Find where the given text appears and provide that cell's center as (X, Y) coordinate. 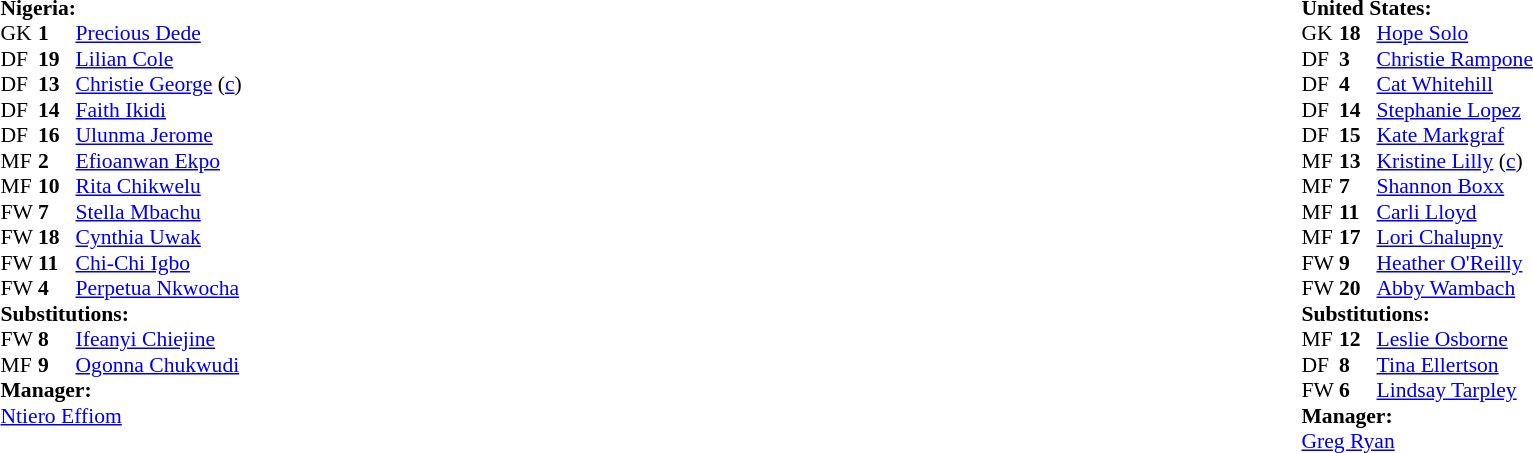
12 (1358, 339)
20 (1358, 289)
Faith Ikidi (159, 110)
Leslie Osborne (1454, 339)
Kate Markgraf (1454, 135)
17 (1358, 237)
Stephanie Lopez (1454, 110)
Precious Dede (159, 33)
Ntiero Effiom (120, 416)
6 (1358, 391)
Lilian Cole (159, 59)
Lindsay Tarpley (1454, 391)
15 (1358, 135)
Christie George (c) (159, 85)
2 (57, 161)
Efioanwan Ekpo (159, 161)
Abby Wambach (1454, 289)
Ifeanyi Chiejine (159, 339)
Rita Chikwelu (159, 187)
Ogonna Chukwudi (159, 365)
3 (1358, 59)
Heather O'Reilly (1454, 263)
19 (57, 59)
Ulunma Jerome (159, 135)
Chi-Chi Igbo (159, 263)
Kristine Lilly (c) (1454, 161)
Carli Lloyd (1454, 212)
Cat Whitehill (1454, 85)
1 (57, 33)
Lori Chalupny (1454, 237)
Tina Ellertson (1454, 365)
Hope Solo (1454, 33)
Perpetua Nkwocha (159, 289)
16 (57, 135)
Christie Rampone (1454, 59)
Stella Mbachu (159, 212)
10 (57, 187)
Shannon Boxx (1454, 187)
Cynthia Uwak (159, 237)
